Capture the cell that displays the provided text and extract its (x, y) central coordinate. 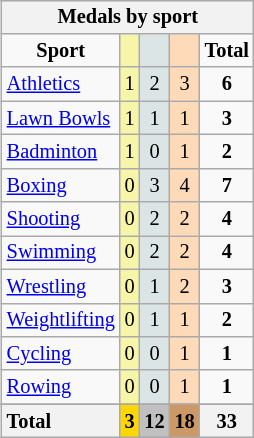
Sport (61, 51)
Weightlifting (61, 320)
Boxing (61, 185)
Medals by sport (128, 17)
18 (185, 421)
33 (227, 421)
Swimming (61, 253)
Cycling (61, 354)
6 (227, 84)
Lawn Bowls (61, 118)
Badminton (61, 152)
12 (155, 421)
Athletics (61, 84)
7 (227, 185)
Wrestling (61, 286)
Rowing (61, 387)
Shooting (61, 219)
